Locate the cell with the specified text and output its [X, Y] center coordinate. 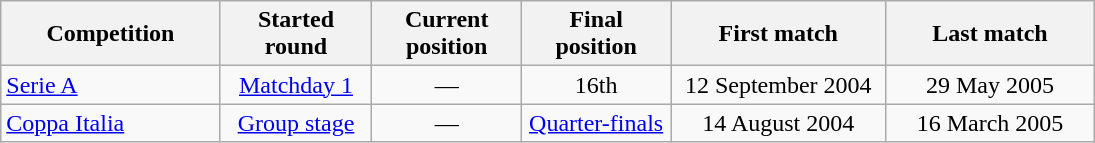
Current position [447, 34]
16 March 2005 [990, 123]
Coppa Italia [110, 123]
Quarter-finals [596, 123]
Last match [990, 34]
First match [778, 34]
Competition [110, 34]
Started round [296, 34]
16th [596, 85]
14 August 2004 [778, 123]
Final position [596, 34]
Matchday 1 [296, 85]
Serie A [110, 85]
12 September 2004 [778, 85]
29 May 2005 [990, 85]
Group stage [296, 123]
